Extract the [x, y] coordinate from the center of the cell holding the provided text.  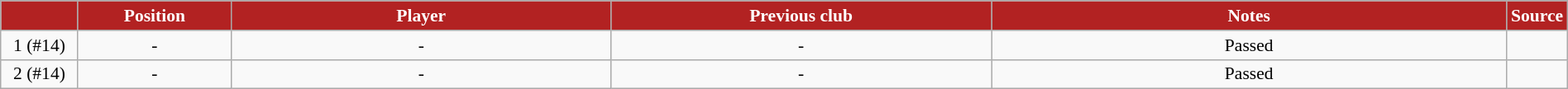
Previous club [801, 16]
2 (#14) [40, 74]
Notes [1249, 16]
Player [422, 16]
Source [1537, 16]
Position [155, 16]
1 (#14) [40, 45]
